Search for the cell housing the specified text and yield its [X, Y] center coordinate. 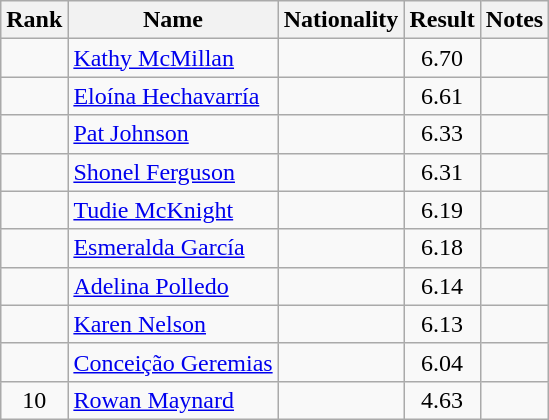
Adelina Polledo [173, 286]
6.33 [442, 134]
Pat Johnson [173, 134]
4.63 [442, 400]
6.04 [442, 362]
Name [173, 20]
Esmeralda García [173, 248]
Nationality [341, 20]
6.18 [442, 248]
6.70 [442, 58]
6.13 [442, 324]
Kathy McMillan [173, 58]
Tudie McKnight [173, 210]
10 [34, 400]
6.19 [442, 210]
Conceição Geremias [173, 362]
6.14 [442, 286]
Rank [34, 20]
6.61 [442, 96]
Eloína Hechavarría [173, 96]
Shonel Ferguson [173, 172]
Karen Nelson [173, 324]
6.31 [442, 172]
Result [442, 20]
Rowan Maynard [173, 400]
Notes [514, 20]
